Output the (X, Y) coordinate of the center of the cell containing the given text.  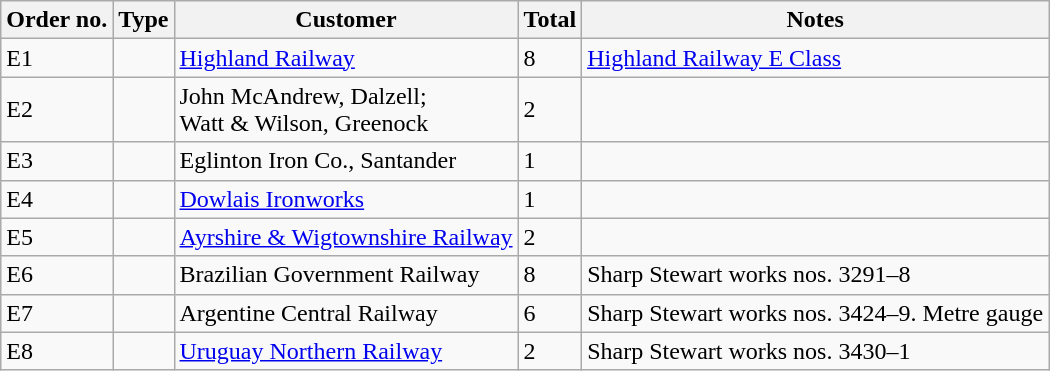
Brazilian Government Railway (346, 275)
Type (144, 20)
E6 (57, 275)
E2 (57, 110)
Uruguay Northern Railway (346, 351)
Highland Railway (346, 58)
Argentine Central Railway (346, 313)
Sharp Stewart works nos. 3430–1 (816, 351)
Total (550, 20)
Dowlais Ironworks (346, 199)
E7 (57, 313)
John McAndrew, Dalzell;Watt & Wilson, Greenock (346, 110)
Highland Railway E Class (816, 58)
Eglinton Iron Co., Santander (346, 161)
6 (550, 313)
E5 (57, 237)
Customer (346, 20)
E4 (57, 199)
E1 (57, 58)
Order no. (57, 20)
Sharp Stewart works nos. 3291–8 (816, 275)
Notes (816, 20)
E8 (57, 351)
Sharp Stewart works nos. 3424–9. Metre gauge (816, 313)
E3 (57, 161)
Ayrshire & Wigtownshire Railway (346, 237)
